Extract the (x, y) coordinate from the center of the cell holding the provided text.  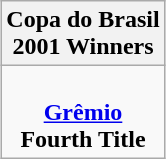
Copa do Brasil2001 Winners (83, 34)
GrêmioFourth Title (83, 112)
